Locate the cell with the specified text and output its [x, y] center coordinate. 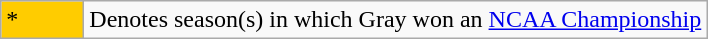
* [42, 20]
Denotes season(s) in which Gray won an NCAA Championship [396, 20]
